For the text-containing cell, return its midpoint in [x, y] coordinate format. 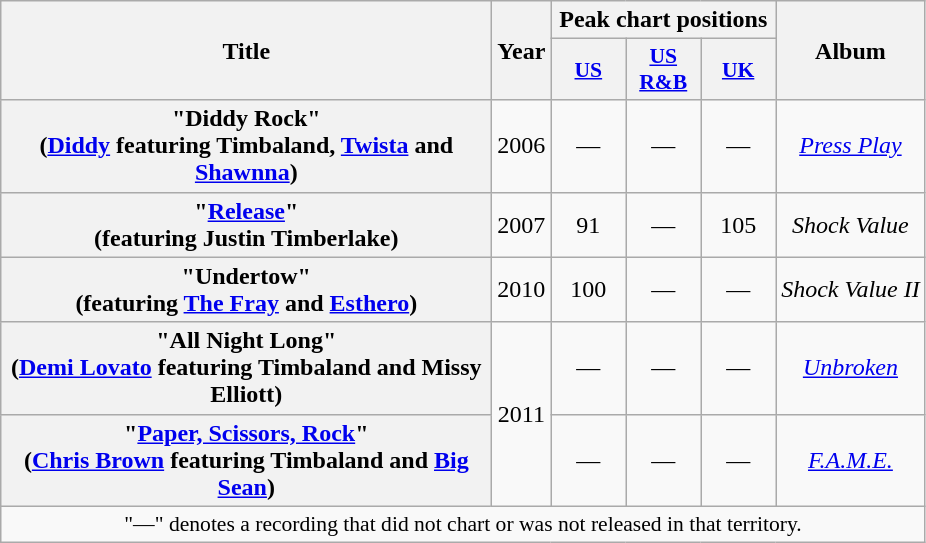
Press Play [851, 146]
"Release" (featuring Justin Timberlake) [246, 224]
Unbroken [851, 368]
Shock Value II [851, 290]
2007 [522, 224]
F.A.M.E. [851, 460]
US [588, 70]
US R&B [664, 70]
"Undertow" (featuring The Fray and Esthero) [246, 290]
"Diddy Rock" (Diddy featuring Timbaland, Twista and Shawnna) [246, 146]
100 [588, 290]
UK [738, 70]
Year [522, 50]
Peak chart positions [664, 20]
2010 [522, 290]
Title [246, 50]
Shock Value [851, 224]
2011 [522, 414]
Album [851, 50]
"Paper, Scissors, Rock" (Chris Brown featuring Timbaland and Big Sean) [246, 460]
2006 [522, 146]
105 [738, 224]
91 [588, 224]
"—" denotes a recording that did not chart or was not released in that territory. [464, 524]
"All Night Long" (Demi Lovato featuring Timbaland and Missy Elliott) [246, 368]
